Capture the cell that displays the provided text and extract its (x, y) central coordinate. 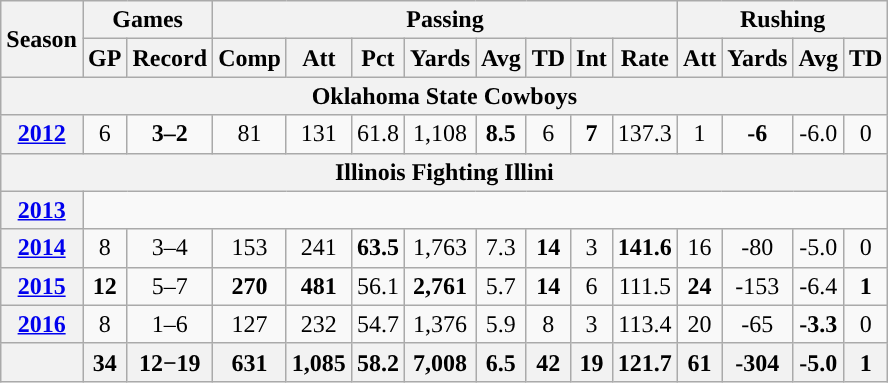
16 (699, 248)
-65 (758, 324)
6.5 (502, 362)
5–7 (170, 286)
Season (42, 39)
58.2 (378, 362)
7.3 (502, 248)
Record (170, 58)
-6.0 (818, 134)
2014 (42, 248)
153 (250, 248)
2016 (42, 324)
1,085 (318, 362)
-6 (758, 134)
Oklahoma State Cowboys (444, 96)
19 (592, 362)
Int (592, 58)
241 (318, 248)
54.7 (378, 324)
2015 (42, 286)
137.3 (644, 134)
Rate (644, 58)
Games (147, 20)
-80 (758, 248)
24 (699, 286)
7 (592, 134)
-304 (758, 362)
481 (318, 286)
81 (250, 134)
Illinois Fighting Illini (444, 172)
61 (699, 362)
141.6 (644, 248)
7,008 (440, 362)
Pct (378, 58)
1,763 (440, 248)
GP (104, 58)
42 (548, 362)
-6.4 (818, 286)
5.9 (502, 324)
5.7 (502, 286)
20 (699, 324)
113.4 (644, 324)
61.8 (378, 134)
-153 (758, 286)
1,376 (440, 324)
131 (318, 134)
Passing (446, 20)
Rushing (782, 20)
631 (250, 362)
12 (104, 286)
2012 (42, 134)
121.7 (644, 362)
12−19 (170, 362)
111.5 (644, 286)
1–6 (170, 324)
56.1 (378, 286)
1,108 (440, 134)
2013 (42, 210)
Comp (250, 58)
2,761 (440, 286)
8.5 (502, 134)
270 (250, 286)
3–4 (170, 248)
3–2 (170, 134)
127 (250, 324)
-3.3 (818, 324)
232 (318, 324)
34 (104, 362)
63.5 (378, 248)
